Output the (X, Y) coordinate of the center of the cell containing the given text.  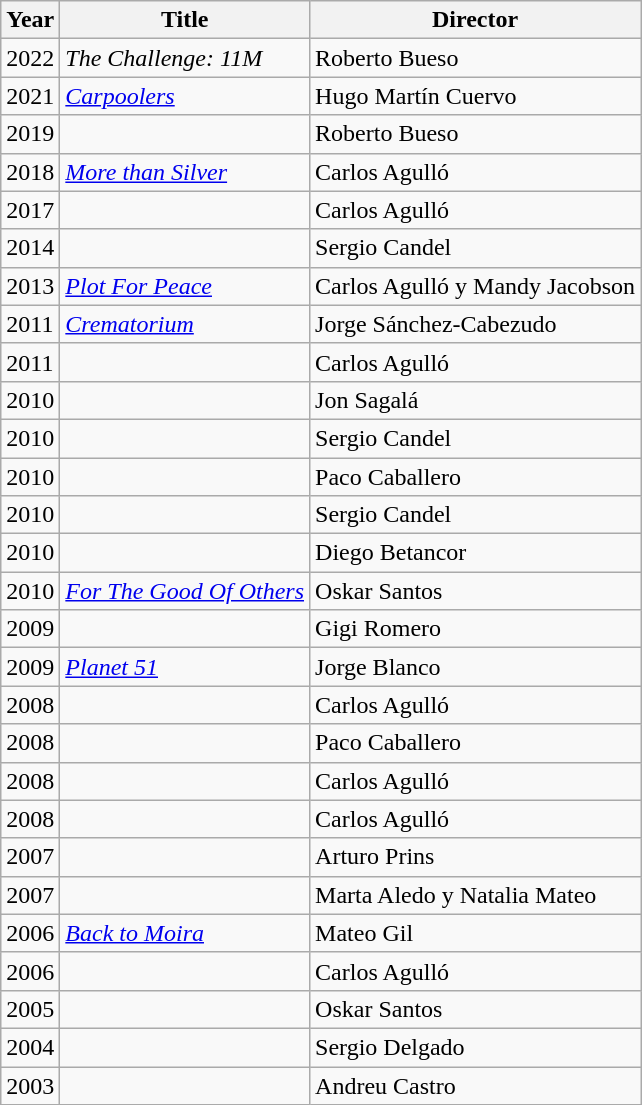
The Challenge: 11M (185, 58)
Arturo Prins (476, 857)
Hugo Martín Cuervo (476, 96)
Marta Aledo y Natalia Mateo (476, 895)
2005 (30, 1009)
Plot For Peace (185, 286)
2021 (30, 96)
Andreu Castro (476, 1085)
Carpoolers (185, 96)
2004 (30, 1047)
More than Silver (185, 172)
Diego Betancor (476, 553)
2003 (30, 1085)
2017 (30, 210)
Jorge Sánchez-Cabezudo (476, 324)
Planet 51 (185, 667)
2018 (30, 172)
2014 (30, 248)
Jorge Blanco (476, 667)
Gigi Romero (476, 629)
Year (30, 20)
Back to Moira (185, 933)
Crematorium (185, 324)
Sergio Delgado (476, 1047)
Title (185, 20)
2022 (30, 58)
Director (476, 20)
Mateo Gil (476, 933)
Carlos Agulló y Mandy Jacobson (476, 286)
For The Good Of Others (185, 591)
2019 (30, 134)
2013 (30, 286)
Jon Sagalá (476, 400)
